Pinpoint the cell where the given text exists, returning its [X, Y] midpoint coordinate. 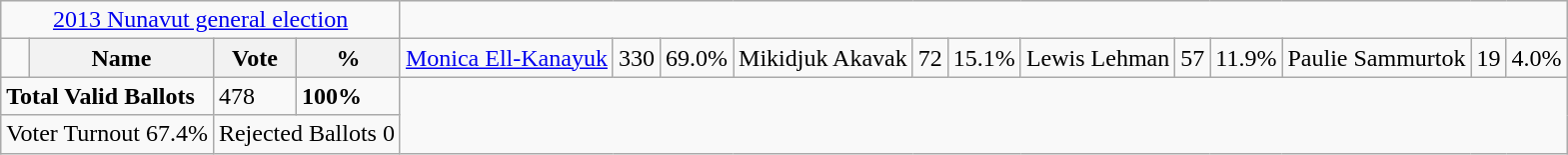
478 [254, 96]
Name [121, 58]
Monica Ell-Kanayuk [506, 58]
Lewis Lehman [1097, 58]
Rejected Ballots 0 [306, 134]
2013 Nunavut general election [201, 20]
Total Valid Ballots [108, 96]
15.1% [983, 58]
% [349, 58]
Mikidjuk Akavak [823, 58]
72 [929, 58]
11.9% [1246, 58]
4.0% [1537, 58]
Vote [254, 58]
57 [1193, 58]
330 [636, 58]
19 [1489, 58]
Voter Turnout 67.4% [108, 134]
100% [349, 96]
Paulie Sammurtok [1377, 58]
69.0% [696, 58]
